Determine the [X, Y] coordinate at the center of the cell enclosing the given text.  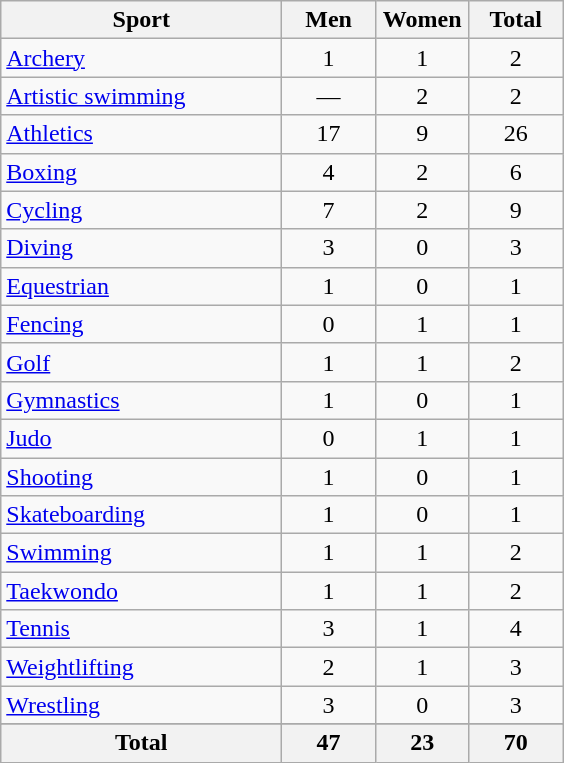
— [329, 96]
Gymnastics [142, 400]
Men [329, 20]
Archery [142, 58]
7 [329, 210]
Cycling [142, 210]
6 [516, 172]
Wrestling [142, 705]
Weightlifting [142, 667]
23 [422, 743]
70 [516, 743]
Fencing [142, 324]
Artistic swimming [142, 96]
Diving [142, 248]
Golf [142, 362]
47 [329, 743]
Sport [142, 20]
Skateboarding [142, 515]
Women [422, 20]
Judo [142, 438]
Boxing [142, 172]
Shooting [142, 477]
Equestrian [142, 286]
26 [516, 134]
Tennis [142, 629]
Athletics [142, 134]
Swimming [142, 553]
17 [329, 134]
Taekwondo [142, 591]
